Extract the (X, Y) coordinate from the center of the cell holding the provided text.  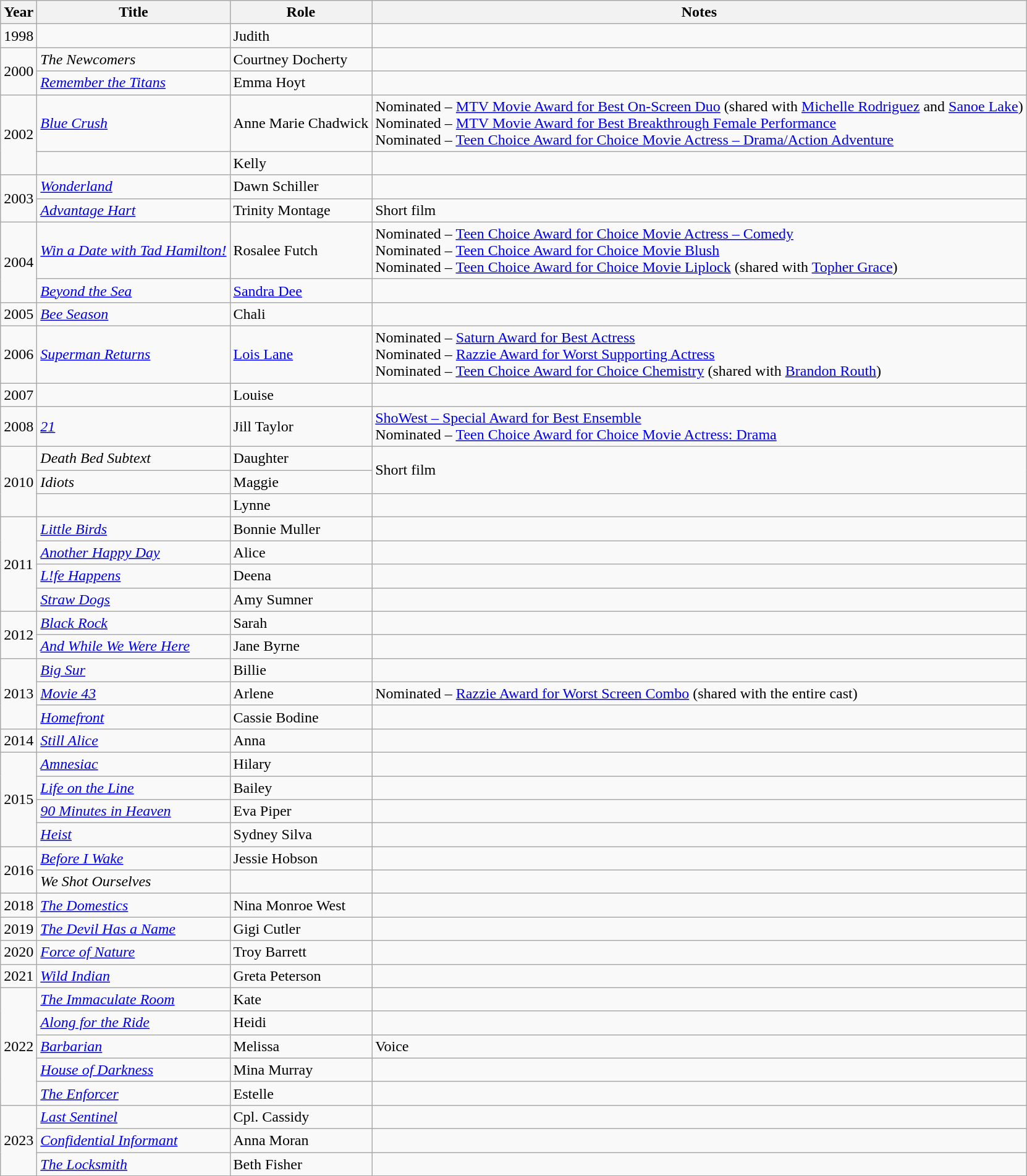
2010 (19, 482)
2015 (19, 799)
2022 (19, 1046)
2019 (19, 929)
Nominated – Razzie Award for Worst Screen Combo (shared with the entire cast) (699, 693)
Black Rock (133, 623)
2013 (19, 693)
Homefront (133, 717)
Gigi Cutler (301, 929)
90 Minutes in Heaven (133, 811)
21 (133, 426)
The Enforcer (133, 1093)
The Newcomers (133, 59)
The Locksmith (133, 1164)
Kelly (301, 163)
2018 (19, 905)
Dawn Schiller (301, 187)
Heist (133, 835)
2023 (19, 1140)
The Immaculate Room (133, 999)
2003 (19, 198)
Role (301, 12)
Confidential Informant (133, 1140)
Daughter (301, 459)
ShoWest – Special Award for Best EnsembleNominated – Teen Choice Award for Choice Movie Actress: Drama (699, 426)
2004 (19, 262)
2016 (19, 870)
Nina Monroe West (301, 905)
Deena (301, 576)
Bailey (301, 788)
Louise (301, 395)
Estelle (301, 1093)
Maggie (301, 482)
Advantage Hart (133, 210)
Win a Date with Tad Hamilton! (133, 250)
Title (133, 12)
Beth Fisher (301, 1164)
Remember the Titans (133, 83)
Sandra Dee (301, 290)
House of Darkness (133, 1070)
Heidi (301, 1023)
Amy Sumner (301, 599)
2021 (19, 976)
Voice (699, 1046)
Anna (301, 740)
2005 (19, 314)
Big Sur (133, 670)
Barbarian (133, 1046)
Cassie Bodine (301, 717)
Mina Murray (301, 1070)
Jane Byrne (301, 646)
Lynne (301, 506)
Courtney Docherty (301, 59)
Little Birds (133, 529)
Melissa (301, 1046)
Blue Crush (133, 123)
Hilary (301, 764)
Greta Peterson (301, 976)
Alice (301, 552)
2012 (19, 635)
Anna Moran (301, 1140)
Another Happy Day (133, 552)
Troy Barrett (301, 952)
Jill Taylor (301, 426)
Amnesiac (133, 764)
Notes (699, 12)
Emma Hoyt (301, 83)
The Domestics (133, 905)
Lois Lane (301, 354)
Before I Wake (133, 858)
And While We Were Here (133, 646)
Last Sentinel (133, 1117)
Superman Returns (133, 354)
Year (19, 12)
Beyond the Sea (133, 290)
Sarah (301, 623)
Straw Dogs (133, 599)
Life on the Line (133, 788)
Cpl. Cassidy (301, 1117)
Eva Piper (301, 811)
The Devil Has a Name (133, 929)
Bonnie Muller (301, 529)
Billie (301, 670)
Still Alice (133, 740)
Idiots (133, 482)
L!fe Happens (133, 576)
Arlene (301, 693)
Movie 43 (133, 693)
2020 (19, 952)
Force of Nature (133, 952)
2011 (19, 564)
Anne Marie Chadwick (301, 123)
Wonderland (133, 187)
We Shot Ourselves (133, 882)
2014 (19, 740)
Trinity Montage (301, 210)
Kate (301, 999)
Bee Season (133, 314)
Chali (301, 314)
2008 (19, 426)
2006 (19, 354)
Death Bed Subtext (133, 459)
2007 (19, 395)
Along for the Ride (133, 1023)
1998 (19, 36)
2002 (19, 135)
Wild Indian (133, 976)
Sydney Silva (301, 835)
Judith (301, 36)
Rosalee Futch (301, 250)
2000 (19, 71)
Jessie Hobson (301, 858)
